Locate the cell with the specified text and output its (x, y) center coordinate. 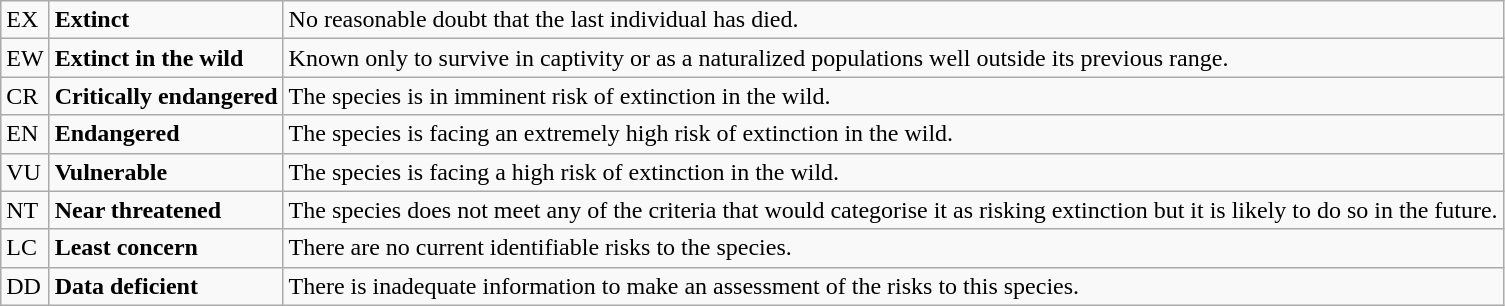
There is inadequate information to make an assessment of the risks to this species. (893, 286)
The species does not meet any of the criteria that would categorise it as risking extinction but it is likely to do so in the future. (893, 210)
VU (25, 172)
The species is facing an extremely high risk of extinction in the wild. (893, 134)
EN (25, 134)
No reasonable doubt that the last individual has died. (893, 20)
The species is facing a high risk of extinction in the wild. (893, 172)
LC (25, 248)
EW (25, 58)
CR (25, 96)
DD (25, 286)
Vulnerable (166, 172)
Least concern (166, 248)
Endangered (166, 134)
Extinct in the wild (166, 58)
There are no current identifiable risks to the species. (893, 248)
Near threatened (166, 210)
Extinct (166, 20)
EX (25, 20)
NT (25, 210)
Data deficient (166, 286)
The species is in imminent risk of extinction in the wild. (893, 96)
Critically endangered (166, 96)
Known only to survive in captivity or as a naturalized populations well outside its previous range. (893, 58)
